Capture the cell that displays the provided text and extract its [x, y] central coordinate. 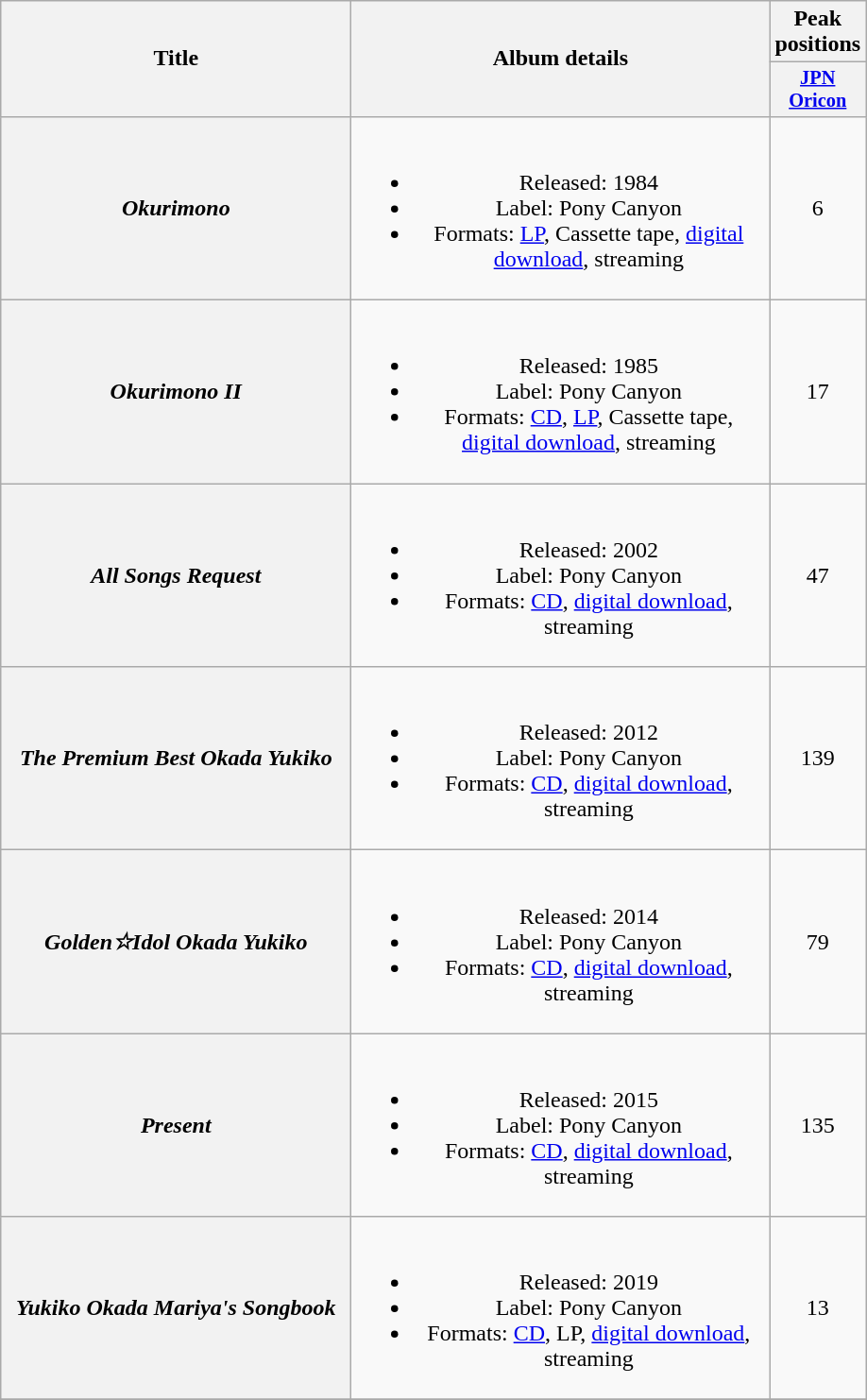
139 [818, 759]
Released: 1984Label: Pony CanyonFormats: LP, Cassette tape, digital download, streaming [561, 208]
Okurimono II [176, 392]
Released: 2015Label: Pony CanyonFormats: CD, digital download, streaming [561, 1125]
Released: 2002Label: Pony CanyonFormats: CD, digital download, streaming [561, 575]
Album details [561, 59]
Released: 1985Label: Pony CanyonFormats: CD, LP, Cassette tape, digital download, streaming [561, 392]
Golden☆Idol Okada Yukiko [176, 942]
Peak positions [818, 32]
The Premium Best Okada Yukiko [176, 759]
Title [176, 59]
13 [818, 1308]
All Songs Request [176, 575]
6 [818, 208]
Released: 2014Label: Pony CanyonFormats: CD, digital download, streaming [561, 942]
JPNOricon [818, 90]
17 [818, 392]
135 [818, 1125]
79 [818, 942]
Yukiko Okada Mariya's Songbook [176, 1308]
47 [818, 575]
Present [176, 1125]
Released: 2019Label: Pony CanyonFormats: CD, LP, digital download, streaming [561, 1308]
Released: 2012Label: Pony CanyonFormats: CD, digital download, streaming [561, 759]
Okurimono [176, 208]
